Provide the [X, Y] coordinate of the cell's center where the given text is located.  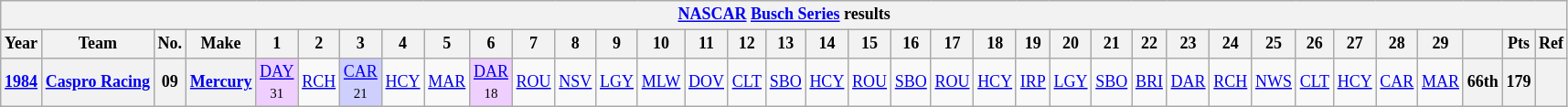
DAR [1189, 82]
8 [576, 44]
Mercury [220, 82]
17 [953, 44]
13 [785, 44]
3 [361, 44]
24 [1231, 44]
Caspro Racing [97, 82]
20 [1071, 44]
28 [1397, 44]
BRI [1150, 82]
16 [911, 44]
Make [220, 44]
179 [1519, 82]
Team [97, 44]
4 [402, 44]
27 [1355, 44]
CAR21 [361, 82]
Ref [1552, 44]
21 [1112, 44]
Year [22, 44]
MLW [660, 82]
9 [617, 44]
19 [1033, 44]
09 [170, 82]
6 [492, 44]
NSV [576, 82]
DAR18 [492, 82]
No. [170, 44]
IRP [1033, 82]
23 [1189, 44]
14 [827, 44]
CAR [1397, 82]
DAY31 [277, 82]
2 [319, 44]
NWS [1275, 82]
11 [707, 44]
1 [277, 44]
66th [1483, 82]
12 [746, 44]
Pts [1519, 44]
26 [1315, 44]
15 [870, 44]
25 [1275, 44]
7 [534, 44]
10 [660, 44]
1984 [22, 82]
18 [995, 44]
NASCAR Busch Series results [784, 15]
5 [447, 44]
29 [1441, 44]
22 [1150, 44]
DOV [707, 82]
